Extract the (X, Y) coordinate from the center of the cell holding the provided text.  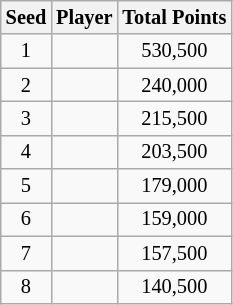
240,000 (174, 85)
5 (26, 186)
140,500 (174, 287)
3 (26, 118)
Seed (26, 17)
4 (26, 152)
530,500 (174, 51)
6 (26, 219)
2 (26, 85)
215,500 (174, 118)
1 (26, 51)
203,500 (174, 152)
8 (26, 287)
7 (26, 253)
Player (84, 17)
179,000 (174, 186)
159,000 (174, 219)
Total Points (174, 17)
157,500 (174, 253)
